Output the (X, Y) coordinate of the center of the cell containing the given text.  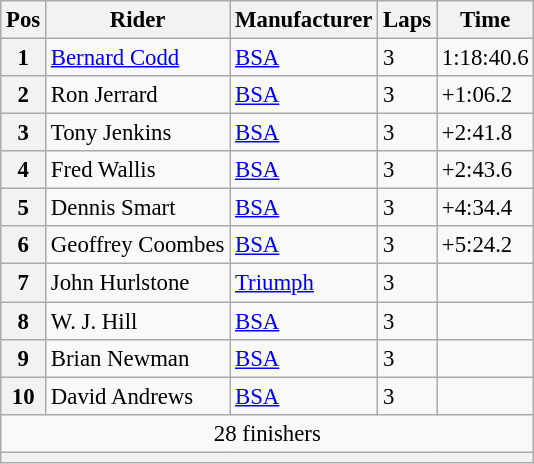
Manufacturer (304, 20)
8 (24, 321)
+1:06.2 (486, 95)
+2:41.8 (486, 133)
Bernard Codd (138, 58)
6 (24, 245)
2 (24, 95)
28 finishers (268, 433)
9 (24, 358)
Pos (24, 20)
Fred Wallis (138, 170)
+4:34.4 (486, 208)
1:18:40.6 (486, 58)
Ron Jerrard (138, 95)
Dennis Smart (138, 208)
Geoffrey Coombes (138, 245)
4 (24, 170)
+2:43.6 (486, 170)
Brian Newman (138, 358)
David Andrews (138, 396)
7 (24, 283)
Rider (138, 20)
+5:24.2 (486, 245)
Triumph (304, 283)
Laps (408, 20)
1 (24, 58)
5 (24, 208)
W. J. Hill (138, 321)
10 (24, 396)
Time (486, 20)
Tony Jenkins (138, 133)
John Hurlstone (138, 283)
